Determine the (X, Y) coordinate at the center of the cell enclosing the given text.  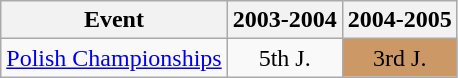
2004-2005 (400, 20)
5th J. (284, 58)
Polish Championships (114, 58)
Event (114, 20)
2003-2004 (284, 20)
3rd J. (400, 58)
